Return (X, Y) of the center of cell containing provided text 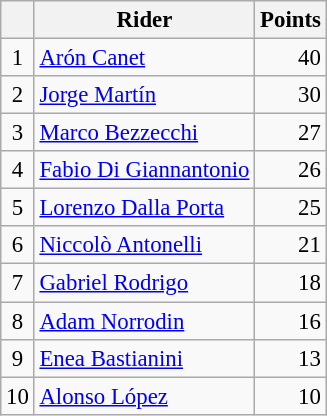
Alonso López (144, 396)
16 (290, 321)
21 (290, 245)
30 (290, 95)
Adam Norrodin (144, 321)
Gabriel Rodrigo (144, 283)
Points (290, 20)
Arón Canet (144, 58)
6 (18, 245)
8 (18, 321)
9 (18, 358)
26 (290, 170)
25 (290, 208)
18 (290, 283)
27 (290, 133)
1 (18, 58)
Marco Bezzecchi (144, 133)
13 (290, 358)
40 (290, 58)
4 (18, 170)
3 (18, 133)
Enea Bastianini (144, 358)
5 (18, 208)
Jorge Martín (144, 95)
7 (18, 283)
Fabio Di Giannantonio (144, 170)
Rider (144, 20)
Niccolò Antonelli (144, 245)
Lorenzo Dalla Porta (144, 208)
2 (18, 95)
